Search for the cell housing the specified text and yield its [X, Y] center coordinate. 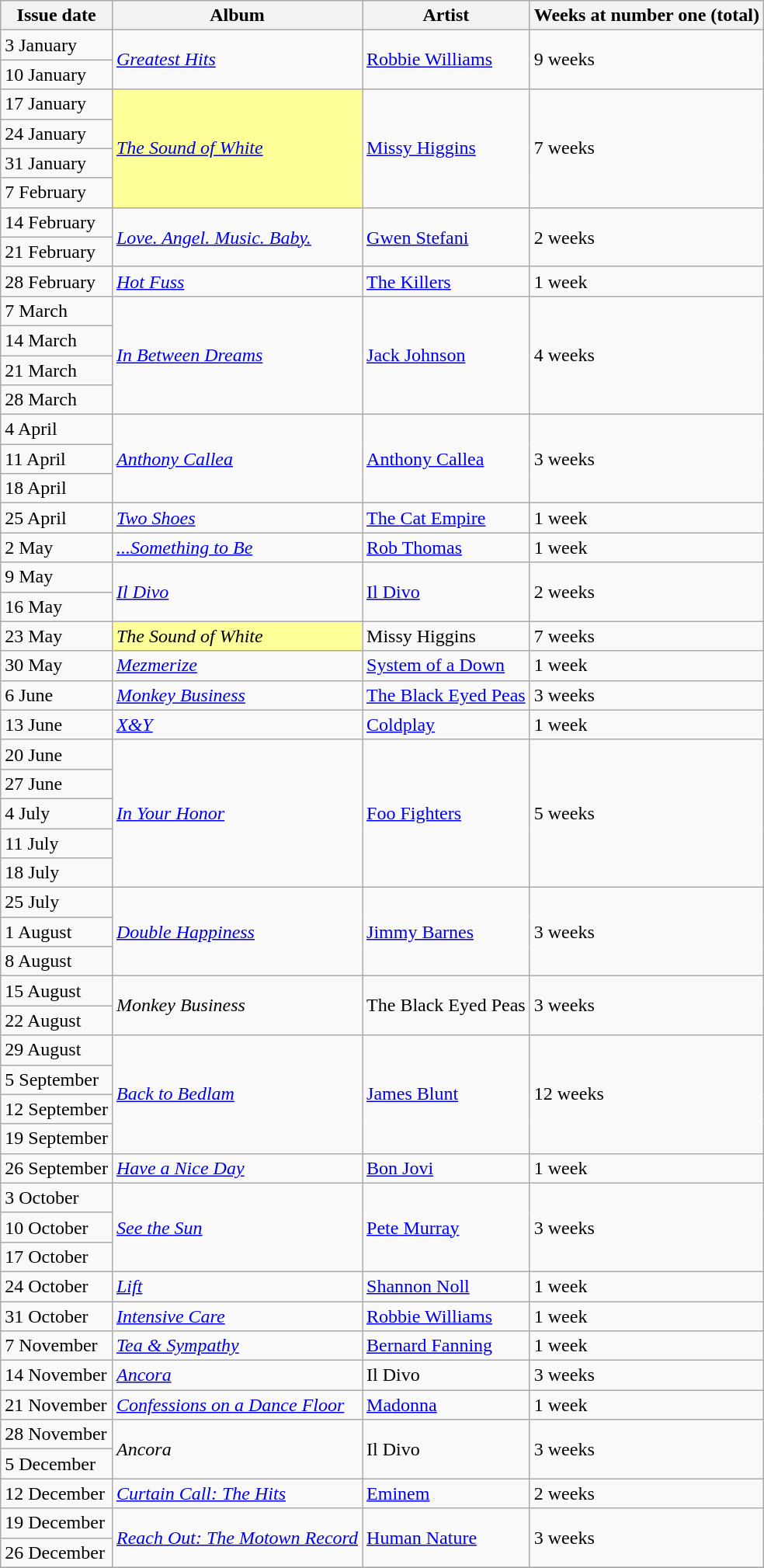
23 May [57, 636]
Love. Angel. Music. Baby. [237, 237]
In Between Dreams [237, 355]
16 May [57, 607]
19 September [57, 1139]
7 March [57, 311]
26 December [57, 1552]
In Your Honor [237, 813]
28 March [57, 400]
Album [237, 16]
Gwen Stefani [446, 237]
21 March [57, 370]
11 April [57, 459]
21 February [57, 252]
Weeks at number one (total) [646, 16]
Artist [446, 16]
The Killers [446, 281]
Issue date [57, 16]
26 September [57, 1168]
Two Shoes [237, 518]
Shannon Noll [446, 1286]
Rob Thomas [446, 548]
The Cat Empire [446, 518]
17 October [57, 1257]
25 July [57, 902]
15 August [57, 991]
12 December [57, 1493]
24 October [57, 1286]
31 October [57, 1316]
See the Sun [237, 1227]
14 March [57, 340]
Back to Bedlam [237, 1094]
Double Happiness [237, 932]
22 August [57, 1020]
1 August [57, 932]
4 weeks [646, 355]
9 weeks [646, 60]
Reach Out: The Motown Record [237, 1538]
Coldplay [446, 725]
11 July [57, 843]
25 April [57, 518]
24 January [57, 134]
18 July [57, 873]
19 December [57, 1523]
20 June [57, 754]
Tea & Sympathy [237, 1346]
9 May [57, 577]
Eminem [446, 1493]
Lift [237, 1286]
10 October [57, 1227]
2 May [57, 548]
Have a Nice Day [237, 1168]
13 June [57, 725]
Pete Murray [446, 1227]
Hot Fuss [237, 281]
28 February [57, 281]
Curtain Call: The Hits [237, 1493]
Bon Jovi [446, 1168]
Foo Fighters [446, 813]
21 November [57, 1405]
Jack Johnson [446, 355]
Confessions on a Dance Floor [237, 1405]
Greatest Hits [237, 60]
14 November [57, 1375]
7 February [57, 193]
Mezmerize [237, 666]
Bernard Fanning [446, 1346]
17 January [57, 104]
Intensive Care [237, 1316]
12 September [57, 1109]
3 January [57, 45]
10 January [57, 75]
7 November [57, 1346]
29 August [57, 1050]
6 June [57, 695]
4 April [57, 429]
Jimmy Barnes [446, 932]
James Blunt [446, 1094]
8 August [57, 961]
18 April [57, 488]
X&Y [237, 725]
...Something to Be [237, 548]
System of a Down [446, 666]
28 November [57, 1434]
3 October [57, 1198]
14 February [57, 222]
12 weeks [646, 1094]
30 May [57, 666]
Human Nature [446, 1538]
31 January [57, 163]
Madonna [446, 1405]
5 December [57, 1464]
4 July [57, 813]
5 weeks [646, 813]
27 June [57, 784]
5 September [57, 1080]
